Output the [x, y] coordinate of the center of the cell containing the given text.  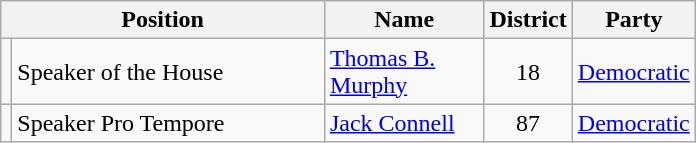
District [528, 20]
Name [404, 20]
87 [528, 123]
Party [634, 20]
Thomas B. Murphy [404, 72]
Jack Connell [404, 123]
Position [163, 20]
Speaker of the House [168, 72]
18 [528, 72]
Speaker Pro Tempore [168, 123]
